Extract the [X, Y] coordinate from the center of the cell holding the provided text.  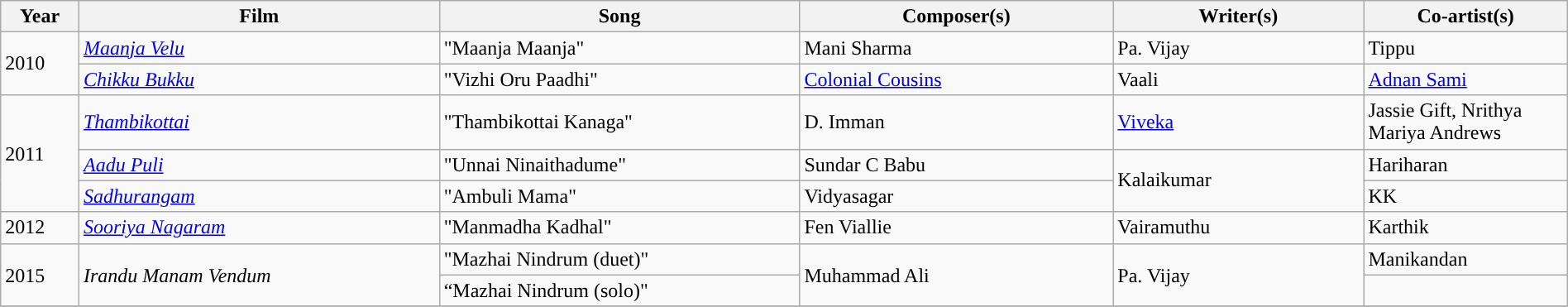
Vaali [1239, 79]
Muhammad Ali [956, 275]
Year [40, 17]
Vidyasagar [956, 196]
Composer(s) [956, 17]
Sundar C Babu [956, 165]
Manikandan [1465, 259]
Viveka [1239, 122]
Karthik [1465, 228]
Kalaikumar [1239, 180]
"Maanja Maanja" [619, 48]
Aadu Puli [259, 165]
2011 [40, 154]
KK [1465, 196]
Thambikottai [259, 122]
Writer(s) [1239, 17]
"Ambuli Mama" [619, 196]
"Manmadha Kadhal" [619, 228]
Mani Sharma [956, 48]
Hariharan [1465, 165]
"Mazhai Nindrum (duet)" [619, 259]
Fen Viallie [956, 228]
Vairamuthu [1239, 228]
D. Imman [956, 122]
Jassie Gift, Nrithya Mariya Andrews [1465, 122]
2015 [40, 275]
2010 [40, 64]
"Thambikottai Kanaga" [619, 122]
Song [619, 17]
Irandu Manam Vendum [259, 275]
Colonial Cousins [956, 79]
Film [259, 17]
"Unnai Ninaithadume" [619, 165]
Co-artist(s) [1465, 17]
“Mazhai Nindrum (solo)" [619, 290]
Sadhurangam [259, 196]
2012 [40, 228]
Tippu [1465, 48]
Maanja Velu [259, 48]
Adnan Sami [1465, 79]
"Vizhi Oru Paadhi" [619, 79]
Sooriya Nagaram [259, 228]
Chikku Bukku [259, 79]
